Scan for the cell matching the given text and deliver its (x, y) coordinate at center. 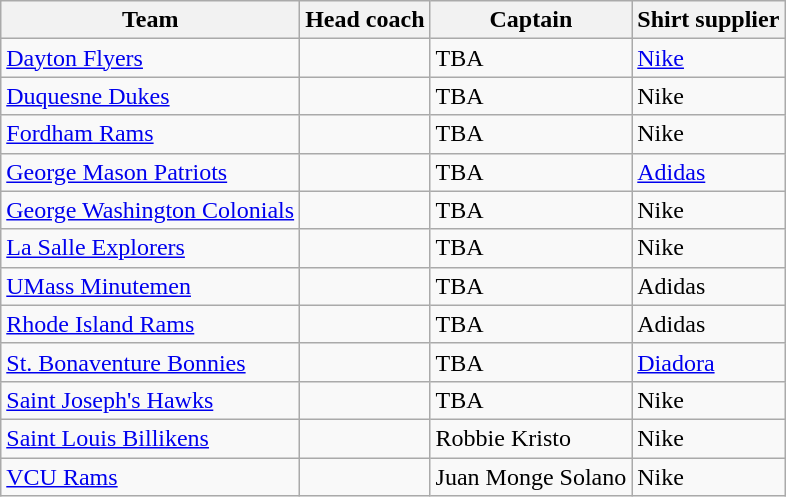
George Mason Patriots (150, 172)
Diadora (708, 362)
Head coach (365, 20)
Robbie Kristo (531, 438)
Rhode Island Rams (150, 324)
La Salle Explorers (150, 248)
Captain (531, 20)
Dayton Flyers (150, 58)
St. Bonaventure Bonnies (150, 362)
Saint Louis Billikens (150, 438)
Shirt supplier (708, 20)
Juan Monge Solano (531, 477)
George Washington Colonials (150, 210)
Fordham Rams (150, 134)
Team (150, 20)
VCU Rams (150, 477)
UMass Minutemen (150, 286)
Duquesne Dukes (150, 96)
Saint Joseph's Hawks (150, 400)
